From the cell containing the given text, extract its center point as [X, Y] coordinate. 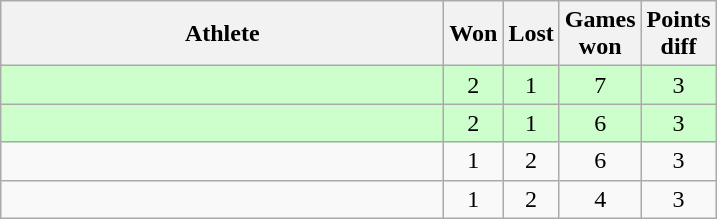
Gameswon [600, 34]
Won [474, 34]
4 [600, 199]
7 [600, 85]
Athlete [222, 34]
Pointsdiff [678, 34]
Lost [531, 34]
